Identify which cell holds the provided text, then report its [X, Y] central coordinate. 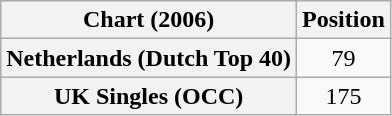
175 [344, 96]
Netherlands (Dutch Top 40) [149, 58]
79 [344, 58]
Chart (2006) [149, 20]
Position [344, 20]
UK Singles (OCC) [149, 96]
